Extract the [X, Y] coordinate from the center of the cell holding the provided text.  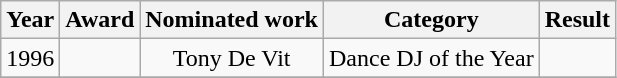
Nominated work [232, 20]
1996 [30, 58]
Award [100, 20]
Category [431, 20]
Dance DJ of the Year [431, 58]
Result [577, 20]
Year [30, 20]
Tony De Vit [232, 58]
